From the cell containing the given text, extract its center point as [X, Y] coordinate. 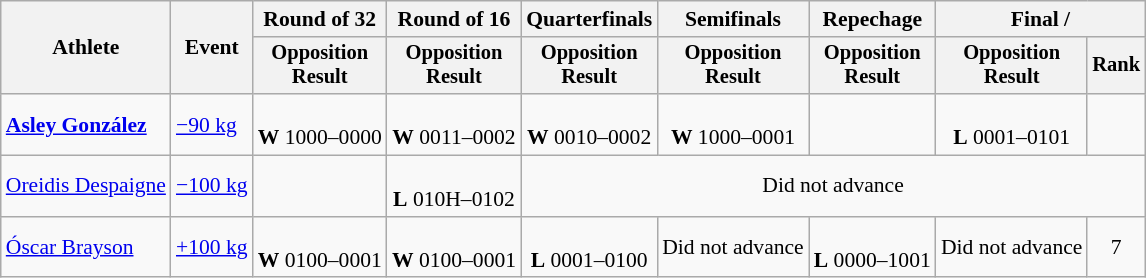
W 1000–0000 [320, 124]
L 0000–1001 [872, 248]
W 0010–0002 [589, 124]
Round of 32 [320, 19]
Round of 16 [454, 19]
Rank [1116, 66]
+100 kg [212, 248]
−90 kg [212, 124]
Athlete [86, 48]
W 0011–0002 [454, 124]
Quarterfinals [589, 19]
−100 kg [212, 186]
Repechage [872, 19]
Oreidis Despaigne [86, 186]
7 [1116, 248]
Semifinals [733, 19]
Óscar Brayson [86, 248]
Final / [1040, 19]
L 0001–0101 [1012, 124]
L 0001–0100 [589, 248]
Event [212, 48]
Asley González [86, 124]
W 1000–0001 [733, 124]
L 010H–0102 [454, 186]
